Output the [X, Y] coordinate of the center of the cell containing the given text.  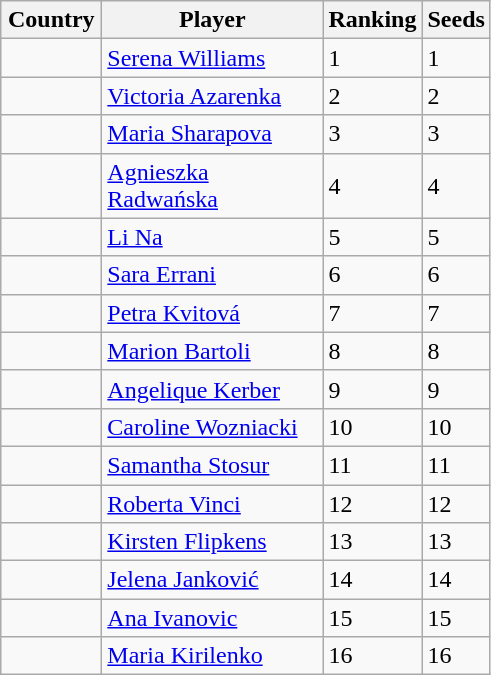
Seeds [456, 20]
Ranking [372, 20]
Jelena Janković [212, 580]
Marion Bartoli [212, 351]
Petra Kvitová [212, 313]
Angelique Kerber [212, 389]
Kirsten Flipkens [212, 542]
Samantha Stosur [212, 465]
Roberta Vinci [212, 503]
Caroline Wozniacki [212, 427]
Ana Ivanovic [212, 618]
Li Na [212, 237]
Sara Errani [212, 275]
Maria Kirilenko [212, 656]
Serena Williams [212, 58]
Maria Sharapova [212, 134]
Player [212, 20]
Country [52, 20]
Victoria Azarenka [212, 96]
Agnieszka Radwańska [212, 186]
